Provide the (X, Y) coordinate of the cell's center where the given text is located.  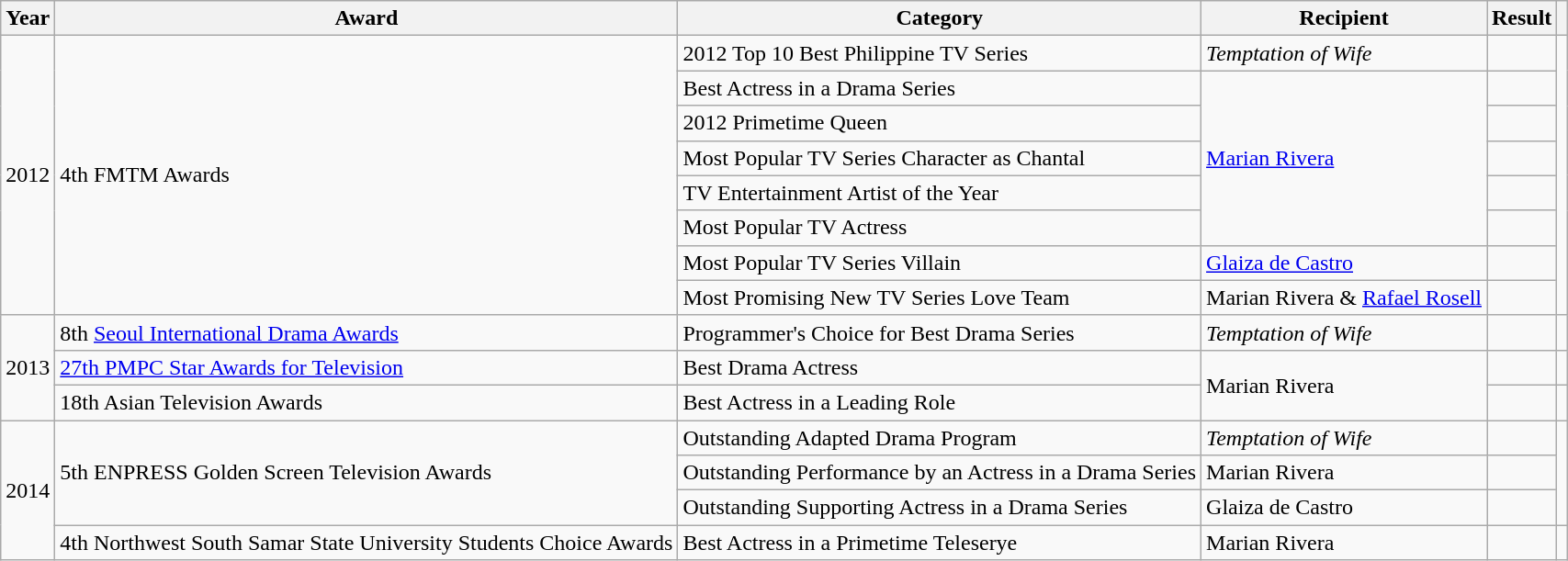
Most Promising New TV Series Love Team (940, 297)
2013 (28, 367)
2012 Top 10 Best Philippine TV Series (940, 53)
Result (1521, 18)
Programmer's Choice for Best Drama Series (940, 332)
27th PMPC Star Awards for Television (367, 367)
TV Entertainment Artist of the Year (940, 193)
Most Popular TV Actress (940, 228)
8th Seoul International Drama Awards (367, 332)
2014 (28, 490)
Recipient (1345, 18)
Best Actress in a Drama Series (940, 88)
Best Drama Actress (940, 367)
4th FMTM Awards (367, 175)
Best Actress in a Leading Role (940, 402)
Outstanding Supporting Actress in a Drama Series (940, 508)
Marian Rivera & Rafael Rosell (1345, 297)
18th Asian Television Awards (367, 402)
4th Northwest South Samar State University Students Choice Awards (367, 543)
Award (367, 18)
Most Popular TV Series Villain (940, 263)
Outstanding Adapted Drama Program (940, 438)
Category (940, 18)
Most Popular TV Series Character as Chantal (940, 158)
2012 (28, 175)
5th ENPRESS Golden Screen Television Awards (367, 473)
2012 Primetime Queen (940, 123)
Outstanding Performance by an Actress in a Drama Series (940, 473)
Best Actress in a Primetime Teleserye (940, 543)
Year (28, 18)
